Detect which cell encompasses the target text, then output its (x, y) center coordinate. 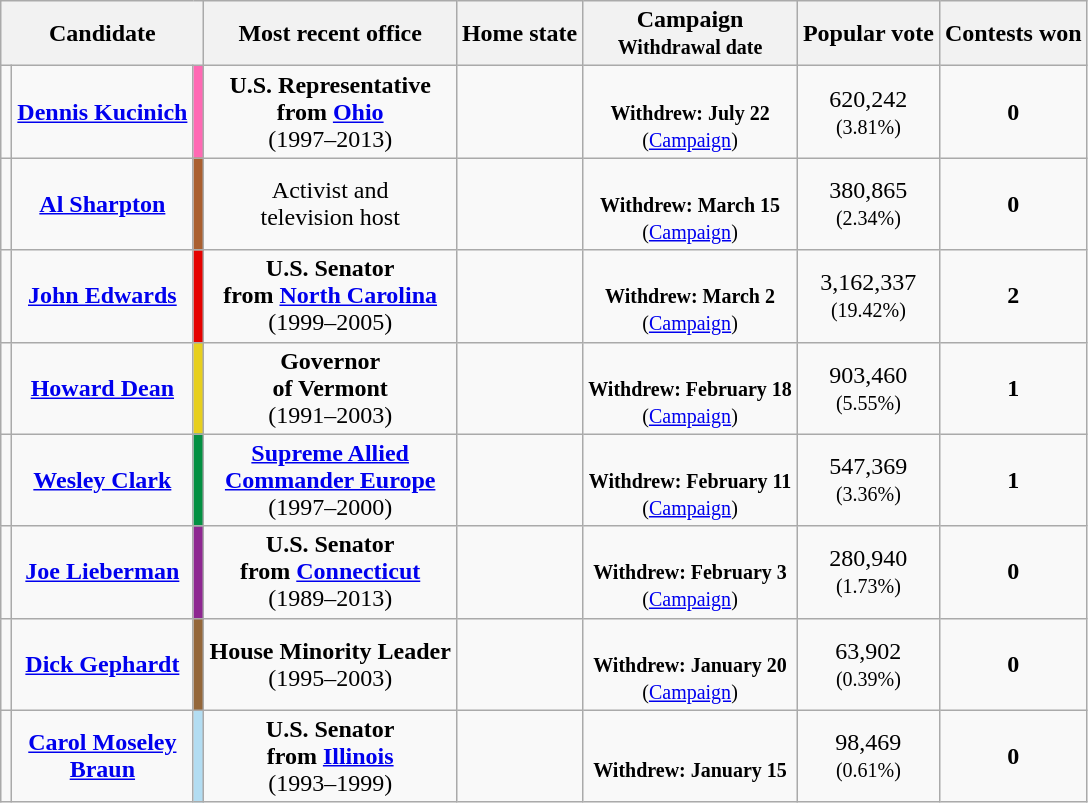
House Minority Leader(1995–2003) (330, 664)
Candidate (102, 34)
903,460(5.55%) (868, 388)
547,369 (3.36%) (868, 480)
280,940 (1.73%) (868, 572)
CampaignWithdrawal date (690, 34)
98,469 (0.61%) (868, 756)
Contests won (1013, 34)
Withdrew: February 3(Campaign) (690, 572)
Wesley Clark (102, 480)
U.S. Senatorfrom Connecticut(1989–2013) (330, 572)
U.S. Senatorfrom North Carolina(1999–2005) (330, 296)
Withdrew: July 22(Campaign) (690, 112)
Al Sharpton (102, 204)
Activist and television host (330, 204)
Withdrew: March 15(Campaign) (690, 204)
Dick Gephardt (102, 664)
U.S. Senatorfrom Illinois(1993–1999) (330, 756)
Home state (519, 34)
Withdrew: January 20(Campaign) (690, 664)
Supreme Allied Commander Europe(1997–2000) (330, 480)
620,242 (3.81%) (868, 112)
Withdrew: February 18(Campaign) (690, 388)
Withdrew: February 11(Campaign) (690, 480)
Withdrew: January 15 (690, 756)
Withdrew: March 2(Campaign) (690, 296)
U.S. Representativefrom Ohio (1997–2013) (330, 112)
Carol MoseleyBraun (102, 756)
Most recent office (330, 34)
Joe Lieberman (102, 572)
Howard Dean (102, 388)
3,162,337(19.42%) (868, 296)
2 (1013, 296)
63,902(0.39%) (868, 664)
Popular vote (868, 34)
380,865 (2.34%) (868, 204)
Dennis Kucinich (102, 112)
John Edwards (102, 296)
Governor of Vermont(1991–2003) (330, 388)
